Extract the (X, Y) coordinate from the center of the cell holding the provided text.  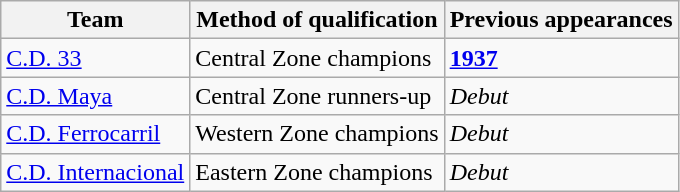
Western Zone champions (317, 134)
Central Zone runners-up (317, 96)
Method of qualification (317, 20)
C.D. Internacional (96, 172)
C.D. 33 (96, 58)
Central Zone champions (317, 58)
Previous appearances (561, 20)
Team (96, 20)
Eastern Zone champions (317, 172)
C.D. Ferrocarril (96, 134)
C.D. Maya (96, 96)
1937 (561, 58)
